Search for the cell housing the specified text and yield its (X, Y) center coordinate. 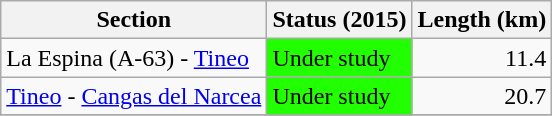
Section (134, 20)
Tineo - Cangas del Narcea (134, 96)
La Espina (A-63) - Tineo (134, 58)
Status (2015) (340, 20)
11.4 (482, 58)
Length (km) (482, 20)
20.7 (482, 96)
